From the cell containing the given text, extract its center point as [X, Y] coordinate. 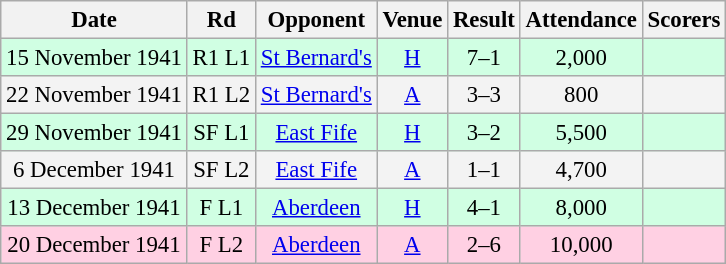
Attendance [581, 20]
Venue [412, 20]
5,500 [581, 133]
R1 L2 [221, 95]
3–2 [484, 133]
F L1 [221, 208]
8,000 [581, 208]
Opponent [316, 20]
15 November 1941 [94, 58]
20 December 1941 [94, 245]
13 December 1941 [94, 208]
2–6 [484, 245]
6 December 1941 [94, 170]
4,700 [581, 170]
Result [484, 20]
22 November 1941 [94, 95]
7–1 [484, 58]
4–1 [484, 208]
Scorers [684, 20]
10,000 [581, 245]
3–3 [484, 95]
29 November 1941 [94, 133]
Rd [221, 20]
SF L1 [221, 133]
F L2 [221, 245]
SF L2 [221, 170]
1–1 [484, 170]
R1 L1 [221, 58]
2,000 [581, 58]
Date [94, 20]
800 [581, 95]
